Output the [X, Y] coordinate of the center of the cell containing the given text.  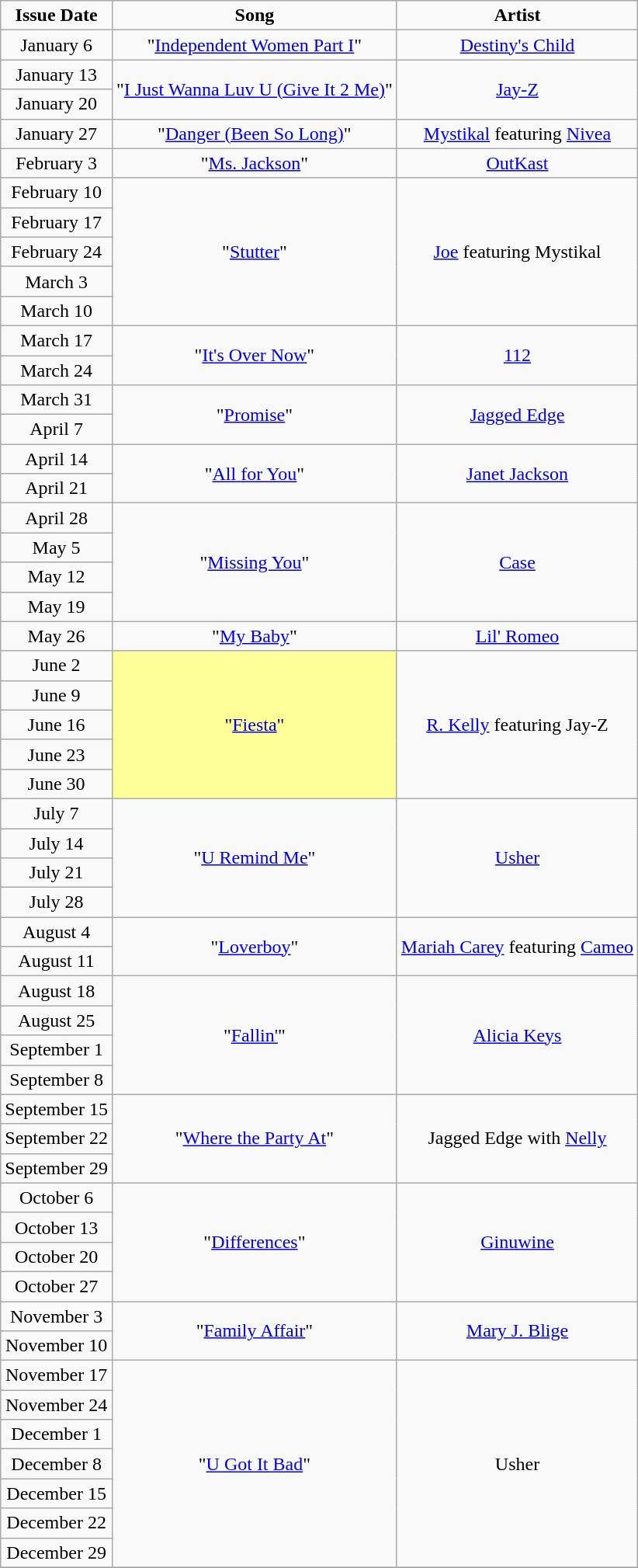
November 3 [57, 1316]
"Danger (Been So Long)" [255, 134]
"Missing You" [255, 562]
July 21 [57, 873]
Jagged Edge with Nelly [517, 1139]
October 27 [57, 1286]
May 26 [57, 636]
May 19 [57, 607]
"Fallin'" [255, 1035]
June 30 [57, 784]
"Family Affair" [255, 1331]
August 25 [57, 1020]
March 10 [57, 311]
June 2 [57, 666]
July 14 [57, 843]
June 9 [57, 695]
December 1 [57, 1434]
Mariah Carey featuring Cameo [517, 947]
July 28 [57, 902]
September 29 [57, 1168]
"Independent Women Part I" [255, 45]
"Loverboy" [255, 947]
"All for You" [255, 474]
Joe featuring Mystikal [517, 252]
"It's Over Now" [255, 355]
Jagged Edge [517, 415]
March 3 [57, 281]
December 8 [57, 1464]
February 3 [57, 163]
April 28 [57, 518]
March 24 [57, 370]
November 24 [57, 1405]
April 14 [57, 459]
October 13 [57, 1227]
Artist [517, 16]
May 5 [57, 548]
"U Got It Bad" [255, 1464]
"Ms. Jackson" [255, 163]
October 20 [57, 1257]
OutKast [517, 163]
"I Just Wanna Luv U (Give It 2 Me)" [255, 89]
April 21 [57, 488]
Mary J. Blige [517, 1331]
November 17 [57, 1375]
January 13 [57, 75]
R. Kelly featuring Jay-Z [517, 725]
"Where the Party At" [255, 1139]
August 4 [57, 932]
"Fiesta" [255, 725]
Janet Jackson [517, 474]
November 10 [57, 1346]
Issue Date [57, 16]
Alicia Keys [517, 1035]
February 10 [57, 193]
December 15 [57, 1493]
Destiny's Child [517, 45]
December 29 [57, 1552]
"Stutter" [255, 252]
August 18 [57, 991]
Case [517, 562]
Ginuwine [517, 1242]
June 16 [57, 725]
"Promise" [255, 415]
January 27 [57, 134]
June 23 [57, 754]
December 22 [57, 1523]
"U Remind Me" [255, 857]
October 6 [57, 1198]
"My Baby" [255, 636]
February 17 [57, 222]
April 7 [57, 429]
August 11 [57, 961]
Lil' Romeo [517, 636]
Mystikal featuring Nivea [517, 134]
July 7 [57, 813]
January 20 [57, 104]
"Differences" [255, 1242]
September 15 [57, 1109]
Jay-Z [517, 89]
September 1 [57, 1050]
March 31 [57, 400]
February 24 [57, 252]
September 8 [57, 1080]
January 6 [57, 45]
Song [255, 16]
112 [517, 355]
September 22 [57, 1139]
March 17 [57, 340]
May 12 [57, 577]
